From the cell containing the given text, extract its center point as [x, y] coordinate. 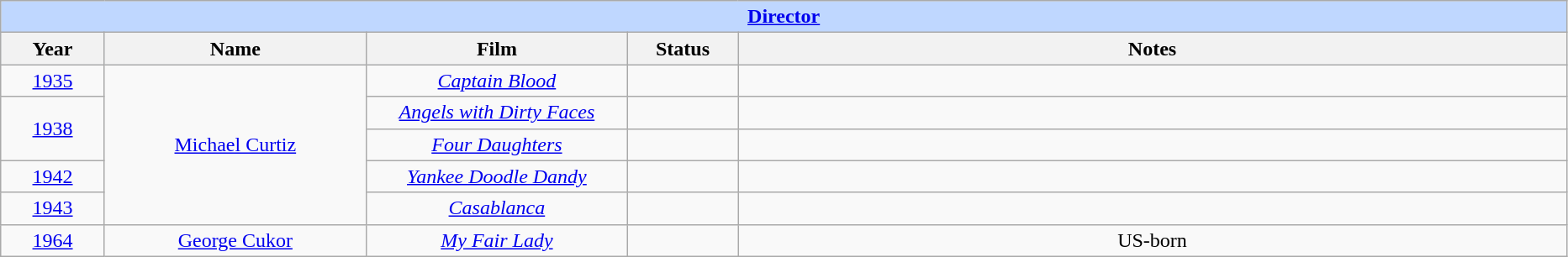
Captain Blood [496, 81]
Angels with Dirty Faces [496, 113]
Yankee Doodle Dandy [496, 176]
1943 [53, 208]
Four Daughters [496, 144]
My Fair Lady [496, 240]
Name [235, 49]
1935 [53, 81]
1938 [53, 128]
US-born [1153, 240]
Status [683, 49]
George Cukor [235, 240]
Notes [1153, 49]
1964 [53, 240]
Film [496, 49]
Director [784, 17]
Year [53, 49]
1942 [53, 176]
Michael Curtiz [235, 144]
Casablanca [496, 208]
